From the cell containing the given text, extract its center point as (x, y) coordinate. 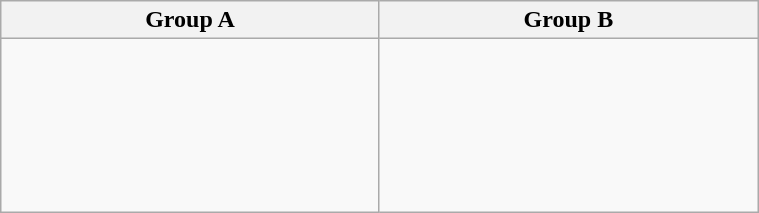
Group A (190, 20)
Group B (568, 20)
